Extract the [x, y] coordinate from the center of the cell holding the provided text.  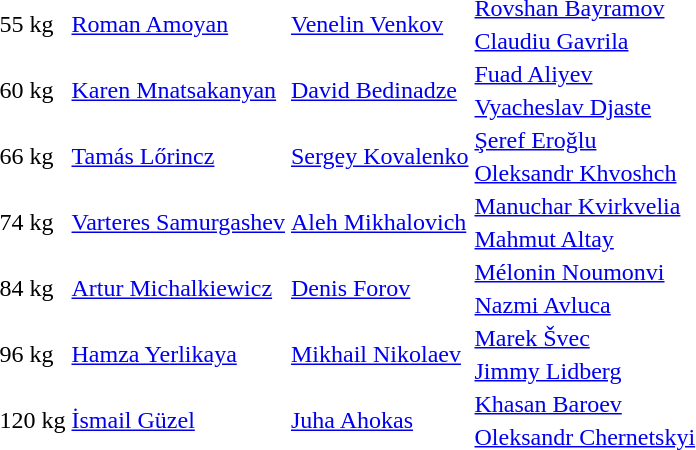
David Bedinadze [380, 90]
Sergey Kovalenko [380, 156]
Karen Mnatsakanyan [178, 90]
Denis Forov [380, 288]
Tamás Lőrincz [178, 156]
Artur Michalkiewicz [178, 288]
Hamza Yerlikaya [178, 354]
Varteres Samurgashev [178, 222]
Mikhail Nikolaev [380, 354]
Aleh Mikhalovich [380, 222]
